Find where the given text appears and provide that cell's center as [x, y] coordinate. 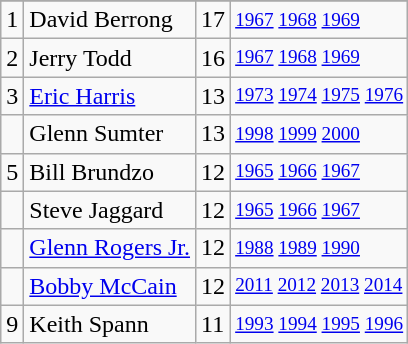
3 [12, 96]
5 [12, 172]
2011 2012 2013 2014 [320, 286]
17 [214, 20]
Bobby McCain [110, 286]
11 [214, 324]
1988 1989 1990 [320, 248]
David Berrong [110, 20]
16 [214, 58]
Glenn Sumter [110, 134]
1993 1994 1995 1996 [320, 324]
Bill Brundzo [110, 172]
Glenn Rogers Jr. [110, 248]
Eric Harris [110, 96]
9 [12, 324]
Jerry Todd [110, 58]
Steve Jaggard [110, 210]
2 [12, 58]
1998 1999 2000 [320, 134]
1 [12, 20]
1973 1974 1975 1976 [320, 96]
Keith Spann [110, 324]
